Identify which cell holds the provided text, then report its [x, y] central coordinate. 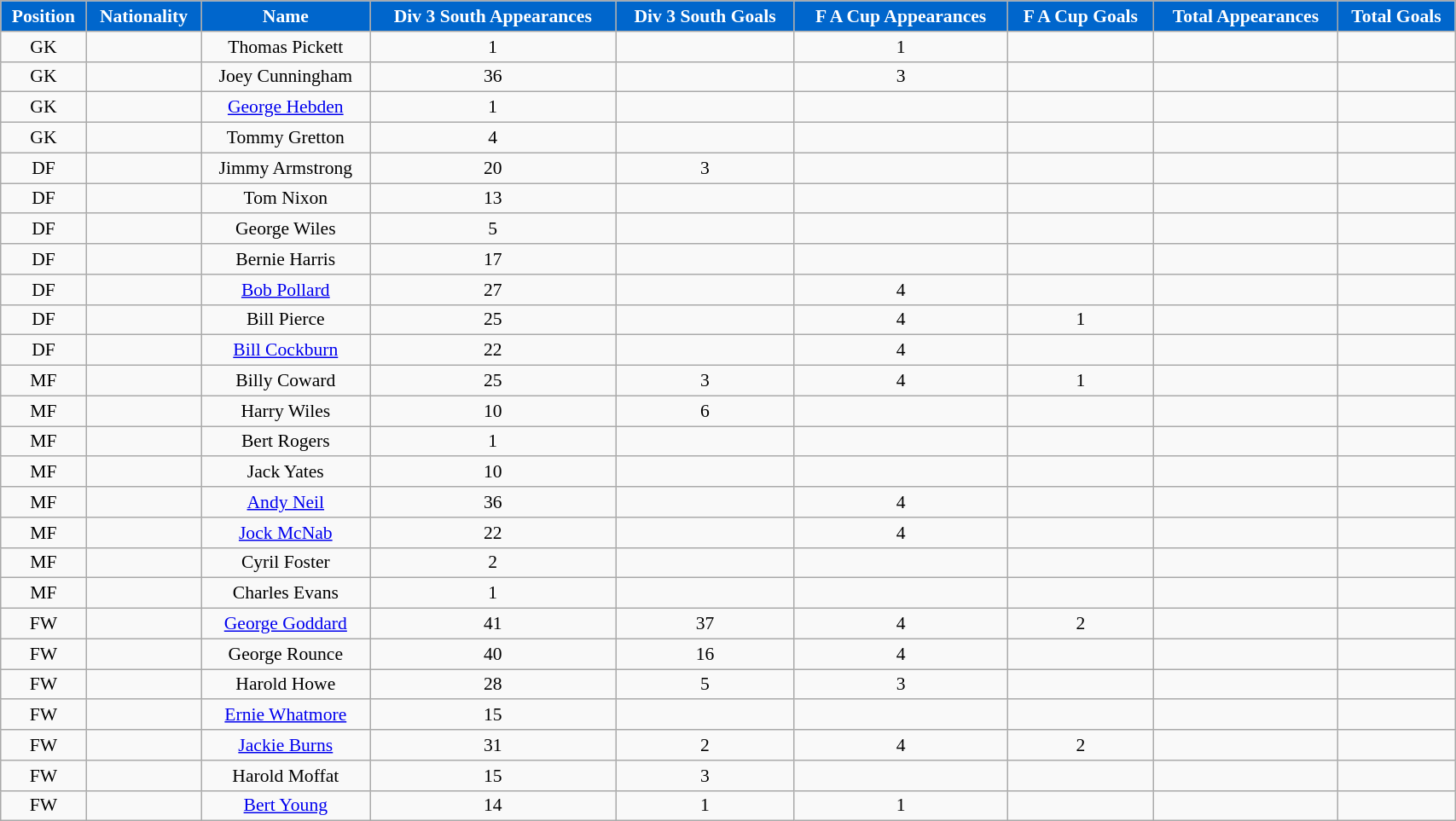
Jock McNab [286, 533]
Position [44, 16]
6 [705, 411]
George Rounce [286, 654]
31 [493, 745]
16 [705, 654]
40 [493, 654]
37 [705, 624]
Name [286, 16]
F A Cup Goals [1080, 16]
Billy Coward [286, 381]
Jack Yates [286, 472]
Joey Cunningham [286, 77]
Jackie Burns [286, 745]
27 [493, 290]
17 [493, 259]
28 [493, 685]
Harold Howe [286, 685]
Bill Cockburn [286, 350]
F A Cup Appearances [901, 16]
Charles Evans [286, 593]
Tom Nixon [286, 199]
George Wiles [286, 229]
Total Appearances [1246, 16]
Thomas Pickett [286, 47]
Tommy Gretton [286, 138]
Nationality [143, 16]
Ernie Whatmore [286, 715]
Harry Wiles [286, 411]
41 [493, 624]
Bert Young [286, 806]
Harold Moffat [286, 776]
Bill Pierce [286, 320]
Div 3 South Appearances [493, 16]
Jimmy Armstrong [286, 168]
Div 3 South Goals [705, 16]
Bob Pollard [286, 290]
Cyril Foster [286, 563]
20 [493, 168]
Total Goals [1395, 16]
George Hebden [286, 107]
13 [493, 199]
Andy Neil [286, 502]
Bert Rogers [286, 442]
George Goddard [286, 624]
Bernie Harris [286, 259]
14 [493, 806]
